Detect which cell encompasses the target text, then output its [x, y] center coordinate. 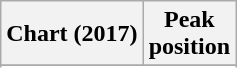
Chart (2017) [72, 34]
Peakposition [189, 34]
